Search for the cell housing the specified text and yield its [X, Y] center coordinate. 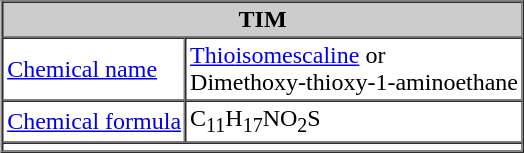
Chemical formula [94, 121]
Chemical name [94, 70]
Thioisomescaline orDimethoxy-thioxy-1-aminoethane [354, 70]
C11H17NO2S [354, 121]
TIM [263, 20]
